Return [x, y] of the center of cell containing provided text 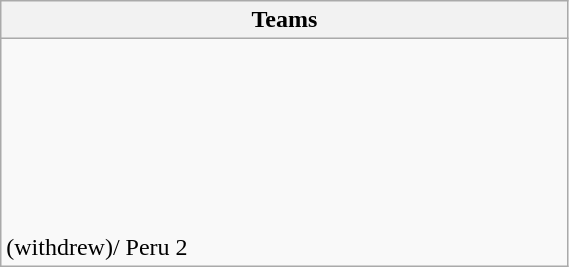
(withdrew)/ Peru 2 [284, 152]
Teams [284, 20]
